Return the [x, y] coordinate for the center point of the cell that contains the specified text.  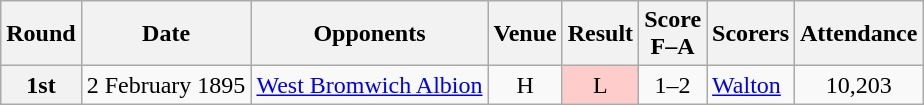
ScoreF–A [673, 34]
West Bromwich Albion [370, 85]
Attendance [859, 34]
L [600, 85]
Venue [525, 34]
1–2 [673, 85]
Date [166, 34]
10,203 [859, 85]
Result [600, 34]
Walton [751, 85]
Opponents [370, 34]
Scorers [751, 34]
Round [41, 34]
2 February 1895 [166, 85]
1st [41, 85]
H [525, 85]
